Identify which cell holds the provided text, then report its (X, Y) central coordinate. 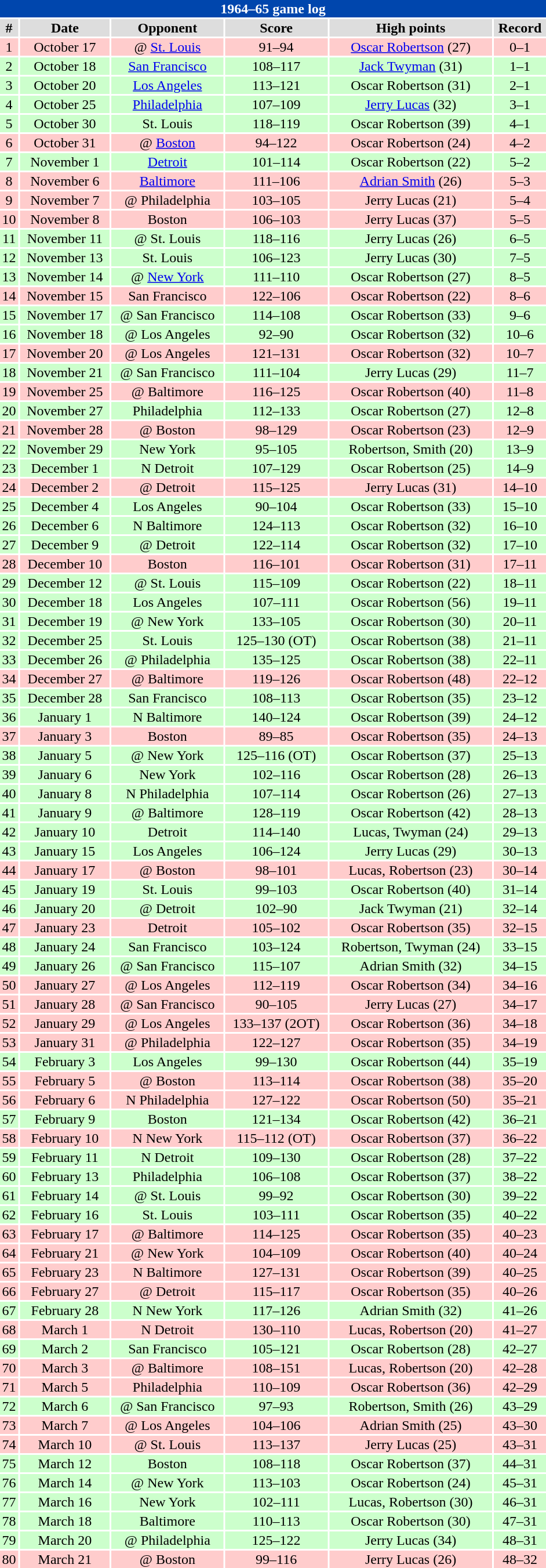
19 (9, 392)
75 (9, 1464)
8–5 (520, 277)
November 7 (65, 200)
76 (9, 1483)
23 (9, 468)
November 28 (65, 430)
4–2 (520, 143)
December 25 (65, 640)
November 14 (65, 277)
15 (9, 315)
44–31 (520, 1464)
39 (9, 774)
110–113 (276, 1521)
102–90 (276, 908)
103–111 (276, 1215)
111–104 (276, 372)
90–104 (276, 506)
34–17 (520, 1004)
43–29 (520, 1406)
130–110 (276, 1330)
118–119 (276, 124)
5–3 (520, 181)
3–1 (520, 104)
95–105 (276, 449)
105–121 (276, 1349)
128–119 (276, 813)
Jerry Lucas (21) (410, 200)
11–8 (520, 392)
October 20 (65, 85)
118–116 (276, 238)
115–112 (OT) (276, 1138)
January 26 (65, 966)
12 (9, 258)
38 (9, 755)
40 (9, 794)
98–101 (276, 870)
March 20 (65, 1540)
October 25 (65, 104)
5–2 (520, 162)
36–21 (520, 1119)
5–4 (520, 200)
November 18 (65, 334)
32–14 (520, 908)
October 18 (65, 66)
63 (9, 1234)
November 17 (65, 315)
48–32 (520, 1559)
69 (9, 1349)
107–129 (276, 468)
47–31 (520, 1521)
1964–65 game log (273, 9)
January 29 (65, 1023)
Date (65, 28)
104–109 (276, 1253)
2 (9, 66)
105–102 (276, 928)
99–103 (276, 889)
94–122 (276, 143)
March 6 (65, 1406)
125–116 (OT) (276, 755)
Record (520, 28)
January 5 (65, 755)
65 (9, 1272)
122–106 (276, 296)
39–22 (520, 1196)
March 18 (65, 1521)
February 23 (65, 1272)
March 2 (65, 1349)
25–13 (520, 755)
99–92 (276, 1196)
8 (9, 181)
October 30 (65, 124)
115–125 (276, 487)
113–103 (276, 1483)
66 (9, 1291)
15–10 (520, 506)
Oscar Robertson (56) (410, 602)
December 9 (65, 545)
29–13 (520, 832)
Jerry Lucas (31) (410, 487)
106–124 (276, 851)
54 (9, 1062)
107–114 (276, 794)
36 (9, 717)
27 (9, 545)
24–12 (520, 717)
45 (9, 889)
48 (9, 947)
34–19 (520, 1042)
February 6 (65, 1100)
3 (9, 85)
January 28 (65, 1004)
43 (9, 851)
34–15 (520, 966)
42 (9, 832)
47 (9, 928)
December 10 (65, 564)
121–131 (276, 353)
February 9 (65, 1119)
113–137 (276, 1444)
Robertson, Smith (26) (410, 1406)
March 7 (65, 1425)
26 (9, 526)
97–93 (276, 1406)
70 (9, 1368)
90–105 (276, 1004)
1 (9, 47)
18–11 (520, 583)
28–13 (520, 813)
77 (9, 1502)
17–11 (520, 564)
December 26 (65, 660)
Oscar Robertson (48) (410, 679)
November 1 (65, 162)
73 (9, 1425)
9–6 (520, 315)
Oscar Robertson (34) (410, 985)
113–121 (276, 85)
20–11 (520, 621)
58 (9, 1138)
14 (9, 296)
102–111 (276, 1502)
November 25 (65, 392)
# (9, 28)
25 (9, 506)
74 (9, 1444)
Jerry Lucas (34) (410, 1540)
135–125 (276, 660)
34–18 (520, 1023)
Oscar Robertson (50) (410, 1100)
March 10 (65, 1444)
4–1 (520, 124)
November 15 (65, 296)
114–140 (276, 832)
Lucas, Robertson (23) (410, 870)
January 6 (65, 774)
February 27 (65, 1291)
42–27 (520, 1349)
22–11 (520, 660)
46–31 (520, 1502)
8–6 (520, 296)
99–116 (276, 1559)
112–119 (276, 985)
46 (9, 908)
44 (9, 870)
102–116 (276, 774)
13 (9, 277)
80 (9, 1559)
121–134 (276, 1119)
34–16 (520, 985)
98–129 (276, 430)
10–6 (520, 334)
January 9 (65, 813)
59 (9, 1157)
71 (9, 1387)
31 (9, 621)
December 1 (65, 468)
52 (9, 1023)
21 (9, 430)
56 (9, 1100)
41–27 (520, 1330)
30–14 (520, 870)
35 (9, 698)
November 27 (65, 411)
35–19 (520, 1062)
February 13 (65, 1176)
91–94 (276, 47)
February 5 (65, 1081)
114–108 (276, 315)
42–29 (520, 1387)
122–114 (276, 545)
High points (410, 28)
140–124 (276, 717)
January 20 (65, 908)
108–113 (276, 698)
38–22 (520, 1176)
January 1 (65, 717)
March 16 (65, 1502)
November 11 (65, 238)
40–22 (520, 1215)
112–133 (276, 411)
Opponent (168, 28)
23–12 (520, 698)
Score (276, 28)
4 (9, 104)
33 (9, 660)
24–13 (520, 736)
17–10 (520, 545)
103–105 (276, 200)
61 (9, 1196)
January 10 (65, 832)
January 27 (65, 985)
111–106 (276, 181)
106–123 (276, 258)
March 1 (65, 1330)
36–22 (520, 1138)
Jerry Lucas (27) (410, 1004)
November 8 (65, 219)
37–22 (520, 1157)
Jerry Lucas (32) (410, 104)
February 14 (65, 1196)
January 3 (65, 736)
115–107 (276, 966)
72 (9, 1406)
12–9 (520, 430)
March 5 (65, 1387)
92–90 (276, 334)
October 17 (65, 47)
Jerry Lucas (25) (410, 1444)
27–13 (520, 794)
29 (9, 583)
30 (9, 602)
Jack Twyman (31) (410, 66)
December 2 (65, 487)
53 (9, 1042)
17 (9, 353)
14–10 (520, 487)
Lucas, Twyman (24) (410, 832)
35–21 (520, 1100)
Jack Twyman (21) (410, 908)
November 29 (65, 449)
March 12 (65, 1464)
78 (9, 1521)
133–137 (2OT) (276, 1023)
55 (9, 1081)
49 (9, 966)
19–11 (520, 602)
November 13 (65, 258)
43–31 (520, 1444)
125–130 (OT) (276, 640)
26–13 (520, 774)
12–8 (520, 411)
35–20 (520, 1081)
10 (9, 219)
106–103 (276, 219)
125–122 (276, 1540)
101–114 (276, 162)
116–125 (276, 392)
106–108 (276, 1176)
13–9 (520, 449)
45–31 (520, 1483)
January 8 (65, 794)
9 (9, 200)
1–1 (520, 66)
January 24 (65, 947)
2–1 (520, 85)
37 (9, 736)
January 19 (65, 889)
50 (9, 985)
133–105 (276, 621)
January 15 (65, 851)
68 (9, 1330)
December 19 (65, 621)
40–24 (520, 1253)
10–7 (520, 353)
42–28 (520, 1368)
108–151 (276, 1368)
79 (9, 1540)
41–26 (520, 1310)
108–117 (276, 66)
February 10 (65, 1138)
115–109 (276, 583)
Robertson, Twyman (24) (410, 947)
124–113 (276, 526)
6 (9, 143)
March 14 (65, 1483)
40–25 (520, 1272)
103–124 (276, 947)
Adrian Smith (25) (410, 1425)
December 4 (65, 506)
117–126 (276, 1310)
104–106 (276, 1425)
6–5 (520, 238)
December 6 (65, 526)
Jerry Lucas (30) (410, 258)
41 (9, 813)
122–127 (276, 1042)
March 21 (65, 1559)
67 (9, 1310)
February 3 (65, 1062)
57 (9, 1119)
119–126 (276, 679)
7–5 (520, 258)
Oscar Robertson (26) (410, 794)
11–7 (520, 372)
33–15 (520, 947)
February 28 (65, 1310)
116–101 (276, 564)
November 21 (65, 372)
28 (9, 564)
40–23 (520, 1234)
March 3 (65, 1368)
February 11 (65, 1157)
5–5 (520, 219)
December 28 (65, 698)
51 (9, 1004)
February 17 (65, 1234)
21–11 (520, 640)
115–117 (276, 1291)
November 6 (65, 181)
December 12 (65, 583)
Oscar Robertson (44) (410, 1062)
20 (9, 411)
16–10 (520, 526)
34 (9, 679)
40–26 (520, 1291)
62 (9, 1215)
127–131 (276, 1272)
22 (9, 449)
Lucas, Robertson (30) (410, 1502)
Robertson, Smith (20) (410, 449)
22–12 (520, 679)
109–130 (276, 1157)
14–9 (520, 468)
32 (9, 640)
Adrian Smith (26) (410, 181)
64 (9, 1253)
18 (9, 372)
107–111 (276, 602)
January 31 (65, 1042)
110–109 (276, 1387)
16 (9, 334)
30–13 (520, 851)
127–122 (276, 1100)
November 20 (65, 353)
24 (9, 487)
111–110 (276, 277)
December 27 (65, 679)
7 (9, 162)
January 17 (65, 870)
32–15 (520, 928)
31–14 (520, 889)
114–125 (276, 1234)
October 31 (65, 143)
0–1 (520, 47)
December 18 (65, 602)
43–30 (520, 1425)
89–85 (276, 736)
108–118 (276, 1464)
February 16 (65, 1215)
January 23 (65, 928)
60 (9, 1176)
5 (9, 124)
107–109 (276, 104)
99–130 (276, 1062)
11 (9, 238)
Oscar Robertson (25) (410, 468)
Jerry Lucas (37) (410, 219)
113–114 (276, 1081)
Oscar Robertson (23) (410, 430)
February 21 (65, 1253)
48–31 (520, 1540)
